Search for the cell housing the specified text and yield its [x, y] center coordinate. 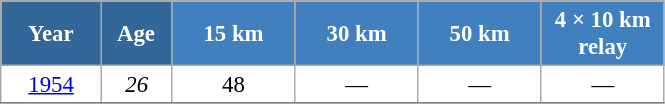
4 × 10 km relay [602, 34]
50 km [480, 34]
Year [52, 34]
Age [136, 34]
30 km [356, 34]
1954 [52, 85]
26 [136, 85]
48 [234, 85]
15 km [234, 34]
